Provide the (x, y) coordinate of the cell's center where the given text is located.  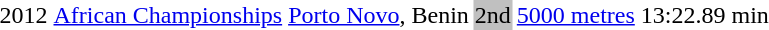
Porto Novo, Benin (379, 15)
2nd (492, 15)
5000 metres (576, 15)
African Championships (168, 15)
